Determine the (x, y) coordinate at the center of the cell enclosing the given text.  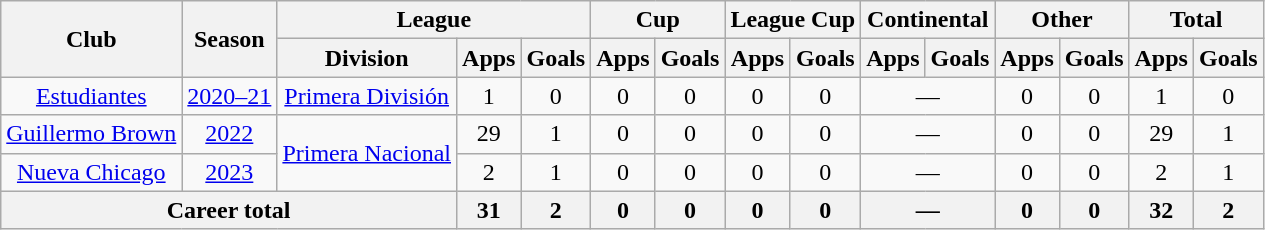
2020–21 (230, 96)
Division (367, 58)
Guillermo Brown (92, 134)
2022 (230, 134)
32 (1161, 210)
League Cup (793, 20)
31 (489, 210)
Cup (658, 20)
Primera División (367, 96)
Continental (928, 20)
Estudiantes (92, 96)
2023 (230, 172)
League (434, 20)
Other (1062, 20)
Career total (229, 210)
Club (92, 39)
Season (230, 39)
Total (1196, 20)
Primera Nacional (367, 153)
Nueva Chicago (92, 172)
